Provide the (X, Y) coordinate of the cell's center where the given text is located.  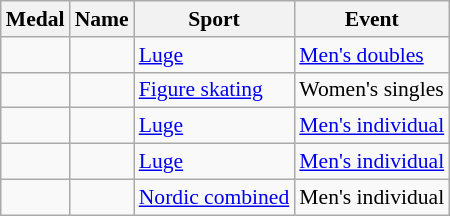
Men's doubles (372, 55)
Sport (214, 19)
Event (372, 19)
Nordic combined (214, 197)
Figure skating (214, 90)
Women's singles (372, 90)
Medal (36, 19)
Name (102, 19)
